Provide the [x, y] coordinate of the cell's center where the given text is located.  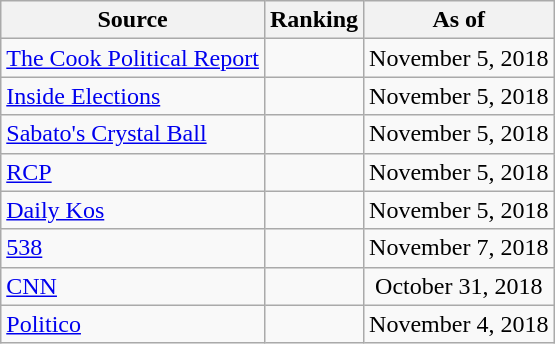
Daily Kos [133, 210]
RCP [133, 172]
October 31, 2018 [459, 286]
Inside Elections [133, 96]
November 4, 2018 [459, 324]
Ranking [314, 20]
538 [133, 248]
Source [133, 20]
The Cook Political Report [133, 58]
As of [459, 20]
Politico [133, 324]
CNN [133, 286]
Sabato's Crystal Ball [133, 134]
November 7, 2018 [459, 248]
